Return [x, y] of the center of cell containing provided text 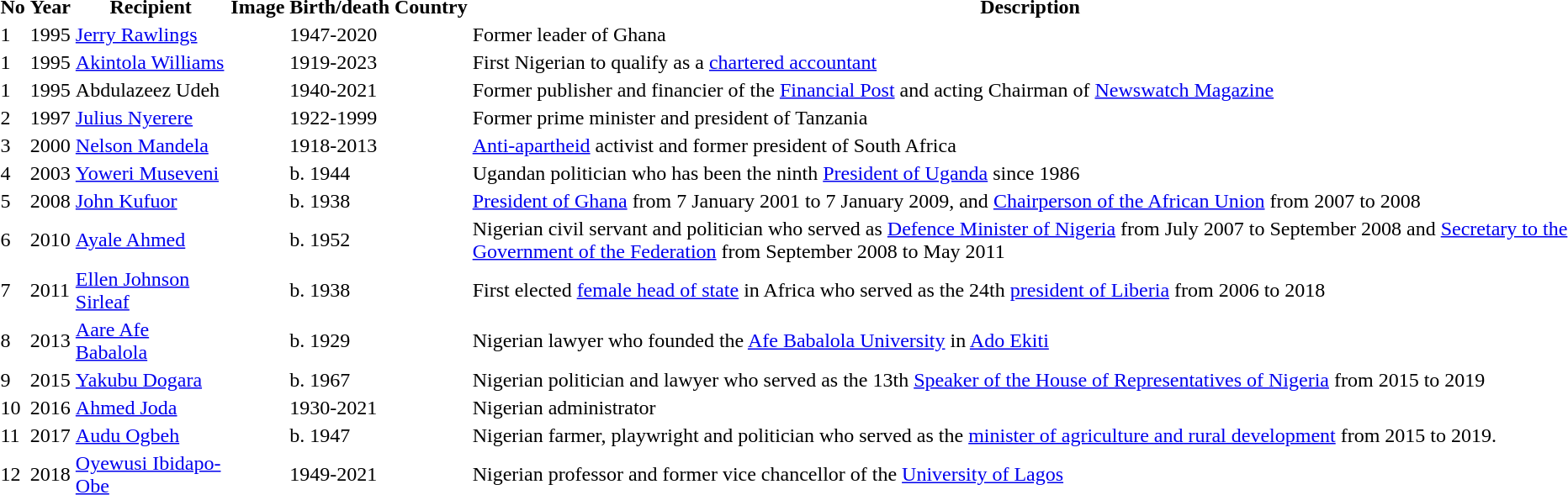
Ahmed Joda [150, 408]
b. 1947 [340, 435]
1930-2021 [340, 408]
2003 [50, 173]
Jerry Rawlings [150, 34]
b. 1944 [340, 173]
1997 [50, 118]
2017 [50, 435]
b. 1929 [340, 341]
2011 [50, 291]
1919-2023 [340, 62]
Ayale Ahmed [150, 240]
1918-2013 [340, 145]
Ellen Johnson Sirleaf [150, 291]
2000 [50, 145]
2015 [50, 380]
1922-1999 [340, 118]
2010 [50, 240]
b. 1952 [340, 240]
1947-2020 [340, 34]
Yoweri Museveni [150, 173]
Yakubu Dogara [150, 380]
Aare Afe Babalola [150, 341]
1940-2021 [340, 90]
2013 [50, 341]
Nelson Mandela [150, 145]
Julius Nyerere [150, 118]
b. 1967 [340, 380]
Audu Ogbeh [150, 435]
2008 [50, 201]
John Kufuor [150, 201]
Abdulazeez Udeh [150, 90]
2016 [50, 408]
Akintola Williams [150, 62]
